Provide the (X, Y) coordinate of the cell's center where the given text is located.  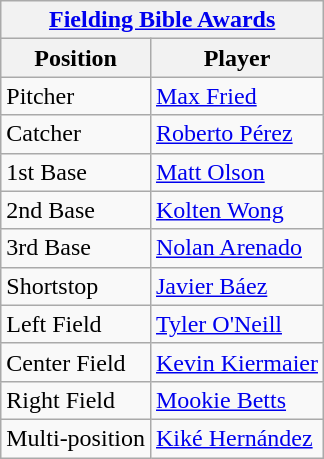
Pitcher (76, 96)
Right Field (76, 400)
3rd Base (76, 248)
Nolan Arenado (236, 248)
2nd Base (76, 210)
Catcher (76, 134)
Javier Báez (236, 286)
Fielding Bible Awards (162, 20)
Left Field (76, 324)
Max Fried (236, 96)
Shortstop (76, 286)
Player (236, 58)
Mookie Betts (236, 400)
Tyler O'Neill (236, 324)
Center Field (76, 362)
1st Base (76, 172)
Roberto Pérez (236, 134)
Kolten Wong (236, 210)
Kevin Kiermaier (236, 362)
Kiké Hernández (236, 438)
Matt Olson (236, 172)
Multi-position (76, 438)
Position (76, 58)
